For the text-containing cell, return its midpoint in (x, y) coordinate format. 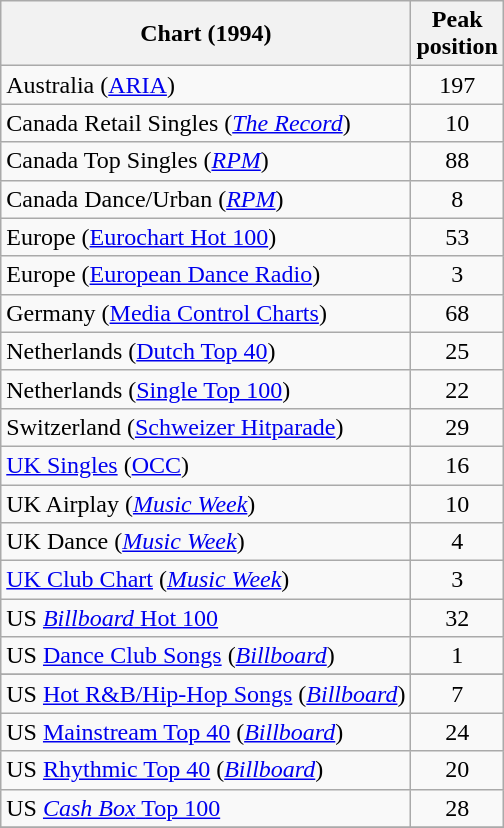
UK Dance (Music Week) (206, 542)
Peakposition (457, 34)
4 (457, 542)
88 (457, 161)
UK Airplay (Music Week) (206, 503)
Canada Top Singles (RPM) (206, 161)
Switzerland (Schweizer Hitparade) (206, 427)
US Mainstream Top 40 (Billboard) (206, 732)
8 (457, 199)
Canada Retail Singles (The Record) (206, 123)
Europe (European Dance Radio) (206, 275)
1 (457, 656)
28 (457, 808)
20 (457, 770)
16 (457, 465)
24 (457, 732)
UK Singles (OCC) (206, 465)
22 (457, 389)
UK Club Chart (Music Week) (206, 580)
68 (457, 313)
Australia (ARIA) (206, 85)
Chart (1994) (206, 34)
US Rhythmic Top 40 (Billboard) (206, 770)
US Dance Club Songs (Billboard) (206, 656)
53 (457, 237)
Netherlands (Single Top 100) (206, 389)
197 (457, 85)
US Cash Box Top 100 (206, 808)
32 (457, 618)
29 (457, 427)
US Billboard Hot 100 (206, 618)
Canada Dance/Urban (RPM) (206, 199)
Germany (Media Control Charts) (206, 313)
US Hot R&B/Hip-Hop Songs (Billboard) (206, 694)
7 (457, 694)
Netherlands (Dutch Top 40) (206, 351)
Europe (Eurochart Hot 100) (206, 237)
25 (457, 351)
